Return the [x, y] coordinate for the center point of the cell that contains the specified text.  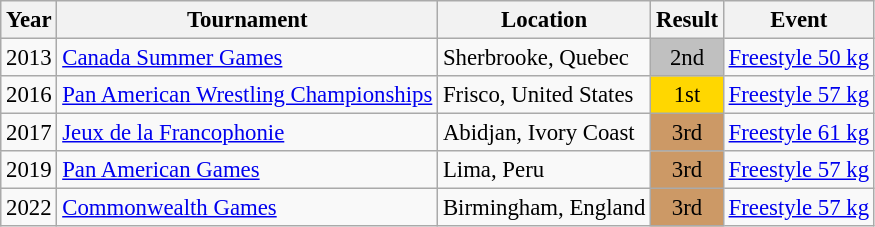
2022 [29, 208]
Canada Summer Games [248, 58]
Sherbrooke, Quebec [544, 58]
Result [688, 20]
Frisco, United States [544, 95]
2nd [688, 58]
Birmingham, England [544, 208]
Pan American Games [248, 170]
Lima, Peru [544, 170]
2017 [29, 133]
Year [29, 20]
1st [688, 95]
Pan American Wrestling Championships [248, 95]
Event [798, 20]
Jeux de la Francophonie [248, 133]
2019 [29, 170]
Commonwealth Games [248, 208]
Freestyle 61 kg [798, 133]
2013 [29, 58]
Abidjan, Ivory Coast [544, 133]
Location [544, 20]
Freestyle 50 kg [798, 58]
Tournament [248, 20]
2016 [29, 95]
